Determine the (x, y) coordinate at the center of the cell enclosing the given text.  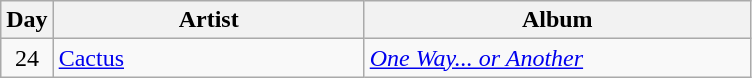
Artist (208, 20)
One Way... or Another (557, 58)
Album (557, 20)
24 (27, 58)
Day (27, 20)
Cactus (208, 58)
